Extract the (X, Y) coordinate from the center of the cell holding the provided text.  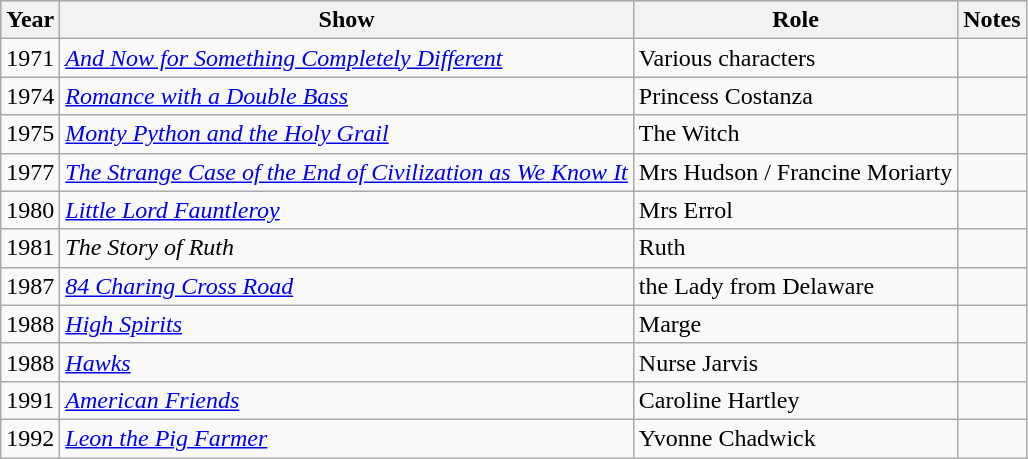
Various characters (795, 58)
Little Lord Fauntleroy (347, 210)
84 Charing Cross Road (347, 286)
Notes (992, 20)
Show (347, 20)
1975 (30, 134)
The Story of Ruth (347, 248)
Ruth (795, 248)
Leon the Pig Farmer (347, 438)
Yvonne Chadwick (795, 438)
And Now for Something Completely Different (347, 58)
Mrs Errol (795, 210)
1980 (30, 210)
Year (30, 20)
Nurse Jarvis (795, 362)
Hawks (347, 362)
Marge (795, 324)
The Witch (795, 134)
1991 (30, 400)
Monty Python and the Holy Grail (347, 134)
The Strange Case of the End of Civilization as We Know It (347, 172)
Role (795, 20)
Romance with a Double Bass (347, 96)
the Lady from Delaware (795, 286)
1992 (30, 438)
American Friends (347, 400)
Princess Costanza (795, 96)
1981 (30, 248)
High Spirits (347, 324)
1977 (30, 172)
1971 (30, 58)
1974 (30, 96)
Caroline Hartley (795, 400)
Mrs Hudson / Francine Moriarty (795, 172)
1987 (30, 286)
